Locate the cell with the specified text and output its [X, Y] center coordinate. 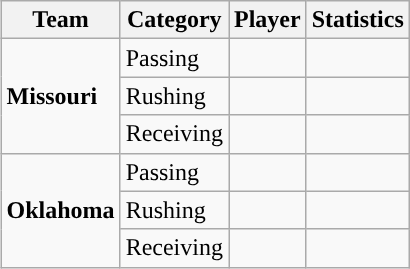
Player [267, 20]
Team [60, 20]
Missouri [60, 96]
Category [174, 20]
Statistics [358, 20]
Oklahoma [60, 210]
